Return (x, y) of the center of cell containing provided text 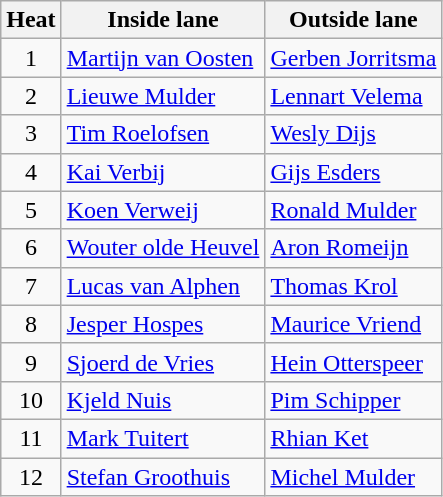
Mark Tuitert (163, 438)
Lennart Velema (354, 96)
Tim Roelofsen (163, 134)
4 (31, 172)
1 (31, 58)
Maurice Vriend (354, 324)
11 (31, 438)
Thomas Krol (354, 286)
Inside lane (163, 20)
Ronald Mulder (354, 210)
7 (31, 286)
Kai Verbij (163, 172)
9 (31, 362)
Aron Romeijn (354, 248)
Kjeld Nuis (163, 400)
Pim Schipper (354, 400)
Outside lane (354, 20)
Lieuwe Mulder (163, 96)
Gijs Esders (354, 172)
5 (31, 210)
Rhian Ket (354, 438)
10 (31, 400)
Gerben Jorritsma (354, 58)
8 (31, 324)
Hein Otterspeer (354, 362)
Wesly Dijs (354, 134)
12 (31, 477)
3 (31, 134)
Wouter olde Heuvel (163, 248)
Koen Verweij (163, 210)
Heat (31, 20)
2 (31, 96)
Martijn van Oosten (163, 58)
Jesper Hospes (163, 324)
Sjoerd de Vries (163, 362)
6 (31, 248)
Stefan Groothuis (163, 477)
Michel Mulder (354, 477)
Lucas van Alphen (163, 286)
